Capture the cell that displays the provided text and extract its (X, Y) central coordinate. 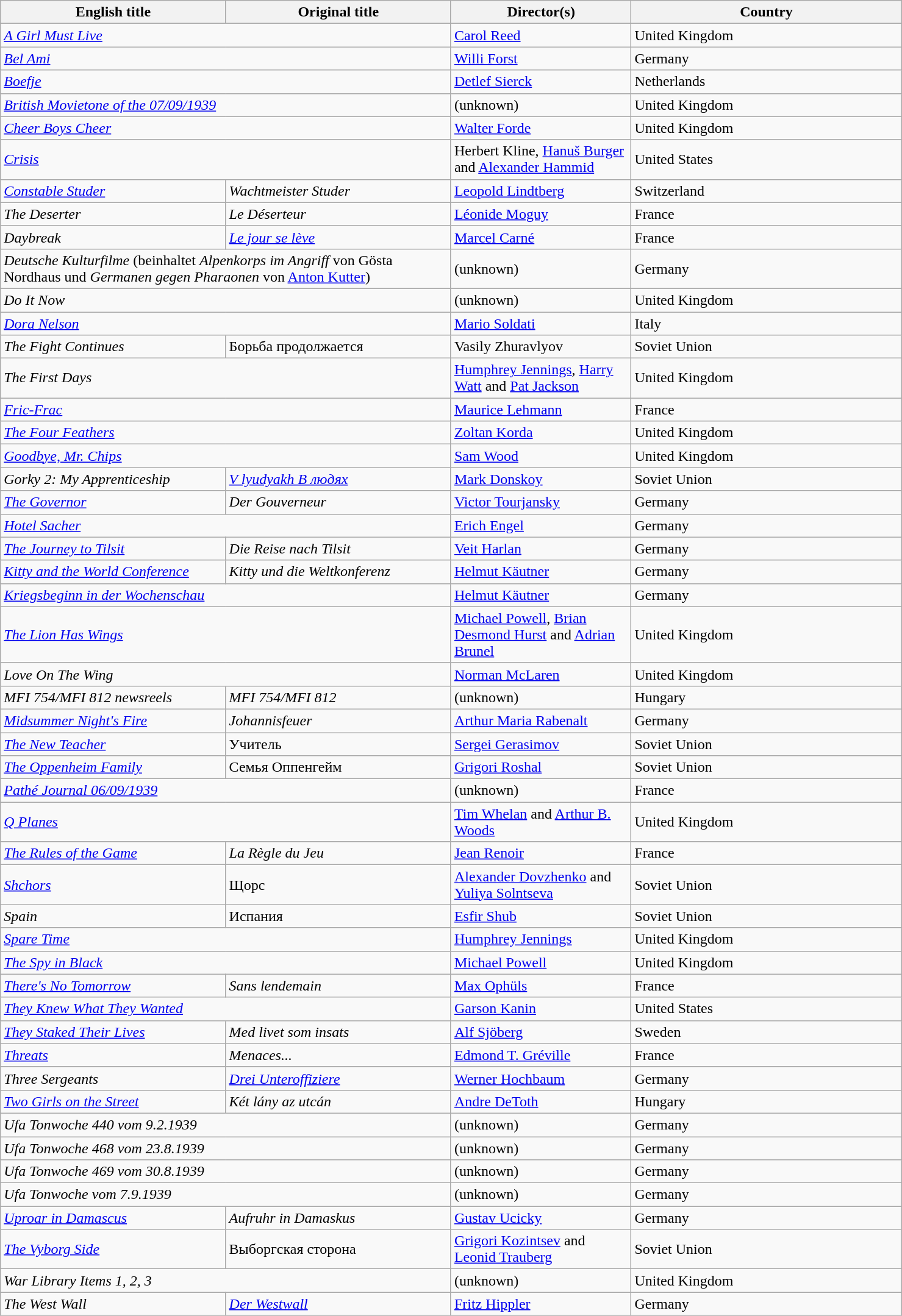
Italy (766, 324)
The Vyborg Side (113, 1250)
The West Wall (113, 1304)
Ufa Tonwoche 468 vom 23.8.1939 (226, 1148)
Fritz Hippler (540, 1304)
Der Westwall (338, 1304)
Menaces... (338, 1055)
MFI 754/MFI 812 (338, 697)
Kitty und die Weltkonferenz (338, 572)
Sans lendemain (338, 986)
Norman McLaren (540, 674)
The Journey to Tilsit (113, 549)
Switzerland (766, 191)
The Deserter (113, 214)
V lyudyakh В людях (338, 479)
The Oppenheim Family (113, 767)
Dora Nelson (226, 324)
Семья Оппенгейм (338, 767)
Spain (113, 916)
The Four Feathers (226, 433)
MFI 754/MFI 812 newsreels (113, 697)
The Fight Continues (113, 347)
La Règle du Jeu (338, 853)
Threats (113, 1055)
They Staked Their Lives (113, 1032)
The New Teacher (113, 744)
Daybreak (113, 237)
Gorky 2: My Apprenticeship (113, 479)
Do It Now (226, 300)
The Rules of the Game (113, 853)
Kitty and the World Conference (113, 572)
Die Reise nach Tilsit (338, 549)
Detlef Sierck (540, 82)
Kriegsbeginn in der Wochenschau (226, 595)
Willi Forst (540, 59)
Fric-Frac (226, 410)
Vasily Zhuravlyov (540, 347)
Arthur Maria Rabenalt (540, 720)
Med livet som insats (338, 1032)
Boefje (226, 82)
Alf Sjöberg (540, 1032)
English title (113, 12)
Mario Soldati (540, 324)
Herbert Kline, Hanuš Burger and Alexander Hammid (540, 160)
Midsummer Night's Fire (113, 720)
Original title (338, 12)
Netherlands (766, 82)
Jean Renoir (540, 853)
Gustav Ucicky (540, 1218)
Щорс (338, 885)
Ufa Tonwoche 440 vom 9.2.1939 (226, 1125)
Garson Kanin (540, 1009)
Drei Unteroffiziere (338, 1078)
Der Gouverneur (338, 502)
Erich Engel (540, 525)
Michael Powell, Brian Desmond Hurst and Adrian Brunel (540, 635)
Marcel Carné (540, 237)
Michael Powell (540, 962)
Victor Tourjansky (540, 502)
Johannisfeuer (338, 720)
Director(s) (540, 12)
Aufruhr in Damaskus (338, 1218)
Goodbye, Mr. Chips (226, 456)
Shchors (113, 885)
The Governor (113, 502)
Le Déserteur (338, 214)
Leopold Lindtberg (540, 191)
Ufa Tonwoche vom 7.9.1939 (226, 1195)
Love On The Wing (226, 674)
A Girl Must Live (226, 35)
Bel Ami (226, 59)
Учитель (338, 744)
Grigori Roshal (540, 767)
Constable Studer (113, 191)
Mark Donskoy (540, 479)
Max Ophüls (540, 986)
Andre DeToth (540, 1101)
The Spy in Black (226, 962)
Cheer Boys Cheer (226, 128)
Sam Wood (540, 456)
Humphrey Jennings, Harry Watt and Pat Jackson (540, 378)
Werner Hochbaum (540, 1078)
Két lány az utcán (338, 1101)
Country (766, 12)
Three Sergeants (113, 1078)
There's No Tomorrow (113, 986)
Alexander Dovzhenko and Yuliya Solntseva (540, 885)
Tim Whelan and Arthur B. Woods (540, 822)
Ufa Tonwoche 469 vom 30.8.1939 (226, 1172)
Wachtmeister Studer (338, 191)
Carol Reed (540, 35)
Le jour se lève (338, 237)
Humphrey Jennings (540, 939)
Edmond T. Gréville (540, 1055)
Crisis (226, 160)
The Lion Has Wings (226, 635)
Sergei Gerasimov (540, 744)
British Movietone of the 07/09/1939 (226, 105)
Hotel Sacher (226, 525)
War Library Items 1, 2, 3 (226, 1281)
Léonide Moguy (540, 214)
Spare Time (226, 939)
Esfir Shub (540, 916)
Deutsche Kulturfilme (beinhaltet Alpenkorps im Angriff von Gösta Nordhaus und Germanen gegen Pharaonen von Anton Kutter) (226, 268)
Uproar in Damascus (113, 1218)
Pathé Journal 06/09/1939 (226, 791)
Zoltan Korda (540, 433)
Испания (338, 916)
They Knew What They Wanted (226, 1009)
Walter Forde (540, 128)
Q Planes (226, 822)
Two Girls on the Street (113, 1101)
The First Days (226, 378)
Борьба продолжается (338, 347)
Maurice Lehmann (540, 410)
Grigori Kozintsev and Leonid Trauberg (540, 1250)
Выборгская сторона (338, 1250)
Sweden (766, 1032)
Veit Harlan (540, 549)
